Find where the given text appears and provide that cell's center as [x, y] coordinate. 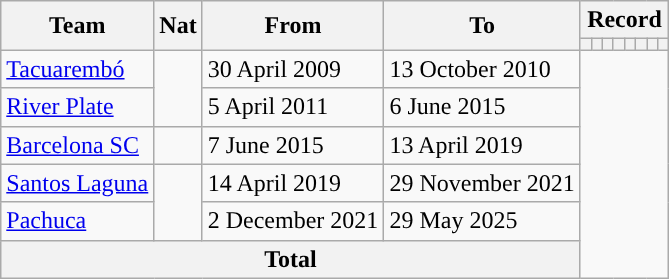
Record [624, 20]
30 April 2009 [293, 69]
Pachuca [78, 221]
Team [78, 26]
Nat [178, 26]
Total [290, 259]
29 May 2025 [482, 221]
Tacuarembó [78, 69]
13 April 2019 [482, 145]
6 June 2015 [482, 107]
To [482, 26]
14 April 2019 [293, 183]
2 December 2021 [293, 221]
River Plate [78, 107]
7 June 2015 [293, 145]
13 October 2010 [482, 69]
Santos Laguna [78, 183]
29 November 2021 [482, 183]
From [293, 26]
Barcelona SC [78, 145]
5 April 2011 [293, 107]
